For the text-containing cell, return its midpoint in [x, y] coordinate format. 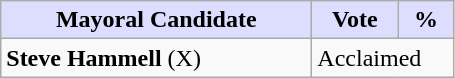
Steve Hammell (X) [156, 58]
Mayoral Candidate [156, 20]
% [426, 20]
Acclaimed [383, 58]
Vote [355, 20]
